Determine the [x, y] coordinate at the center of the cell enclosing the given text.  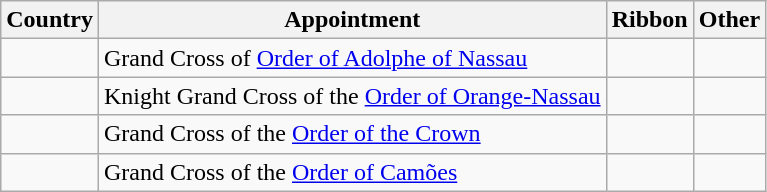
Other [729, 20]
Grand Cross of the Order of Camões [352, 172]
Knight Grand Cross of the Order of Orange-Nassau [352, 96]
Country [50, 20]
Ribbon [650, 20]
Appointment [352, 20]
Grand Cross of the Order of the Crown [352, 134]
Grand Cross of Order of Adolphe of Nassau [352, 58]
